Detect which cell encompasses the target text, then output its (X, Y) center coordinate. 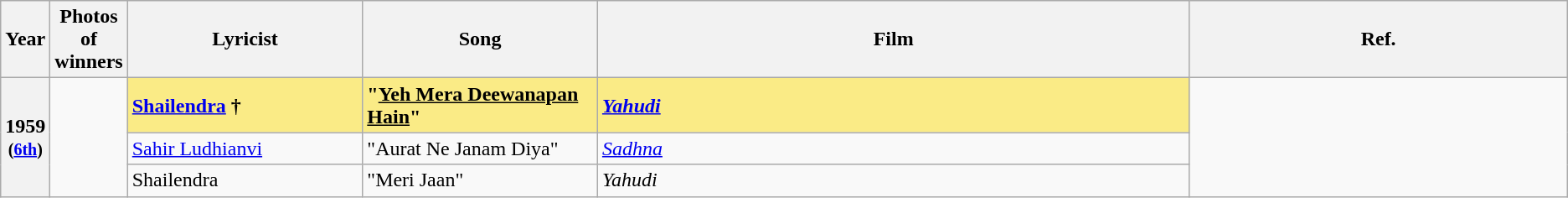
Sadhna (893, 148)
Sahir Ludhianvi (245, 148)
Ref. (1379, 39)
Shailendra (245, 180)
1959(6th) (25, 138)
"Aurat Ne Janam Diya" (481, 148)
"Meri Jaan" (481, 180)
"Yeh Mera Deewanapan Hain" (481, 106)
Song (481, 39)
Lyricist (245, 39)
Shailendra † (245, 106)
Year (25, 39)
Film (893, 39)
Photos of winners (89, 39)
